Return (X, Y) of the center of cell containing provided text 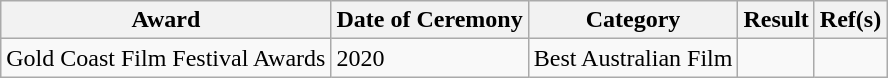
Category (633, 20)
Award (166, 20)
Gold Coast Film Festival Awards (166, 58)
Date of Ceremony (430, 20)
Best Australian Film (633, 58)
Ref(s) (850, 20)
Result (776, 20)
2020 (430, 58)
